Find where the given text appears and provide that cell's center as (x, y) coordinate. 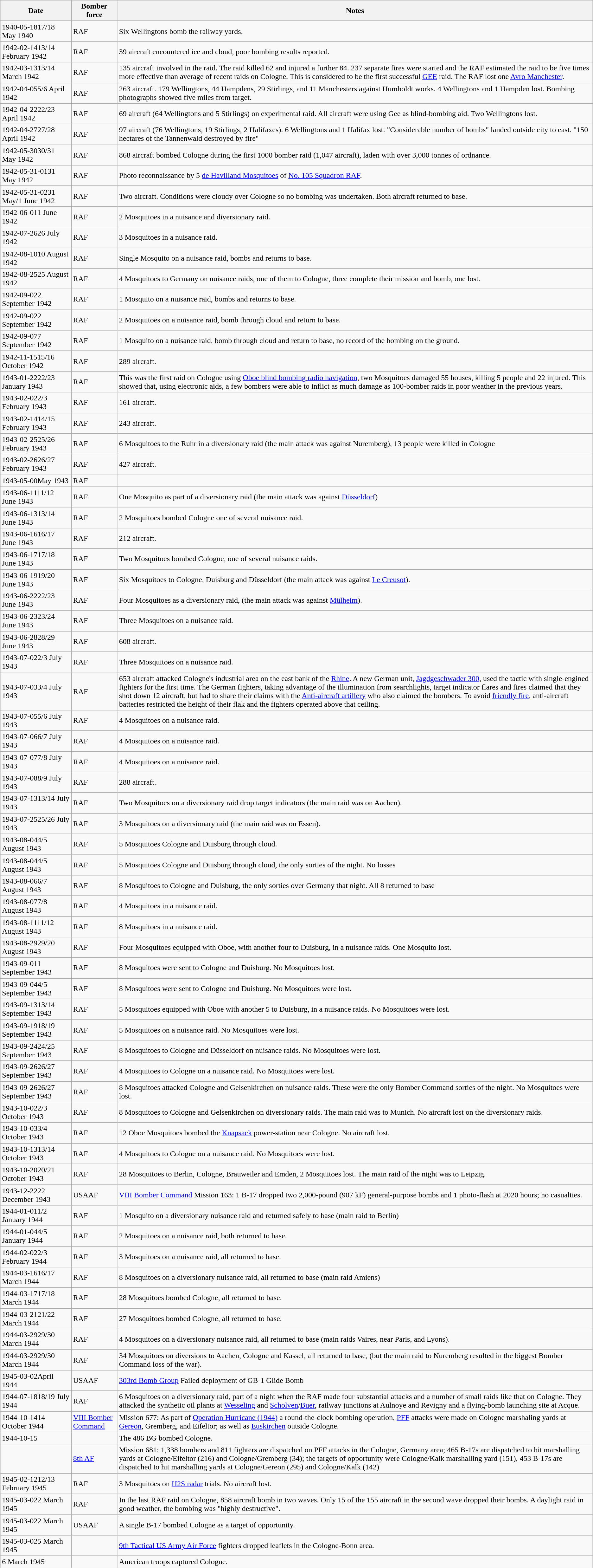
1942-03-1313/14 March 1942 (36, 72)
27 Mosquitoes bombed Cologne, all returned to base. (355, 1319)
1944-07-1818/19 July 1944 (36, 1401)
4 Mosquitoes to Germany on nuisance raids, one of them to Cologne, three complete their mission and bomb, one lost. (355, 279)
1942-04-2727/28 April 1942 (36, 134)
1942-07-2626 July 1942 (36, 237)
VIII Bomber Command (94, 1422)
1943-01-2222/23 January 1943 (36, 382)
212 aircraft. (355, 538)
39 aircraft encountered ice and cloud, poor bombing results reported. (355, 52)
4 Mosquitoes in a nuisance raid. (355, 906)
1943-07-055/6 July 1943 (36, 720)
288 aircraft. (355, 782)
1942-06-011 June 1942 (36, 217)
1943-07-033/4 July 1943 (36, 691)
1944-01-011/2 January 1944 (36, 1215)
28 Mosquitoes to Berlin, Cologne, Brauweiler and Emden, 2 Mosquitoes lost. The main raid of the night was to Leipzig. (355, 1174)
1942-08-1010 August 1942 (36, 258)
Four Mosquitoes as a diversionary raid, (the main attack was against Mülheim). (355, 600)
1944-03-1717/18 March 1944 (36, 1298)
2 Mosquitoes on a nuisance raid, bomb through cloud and return to base. (355, 320)
3 Mosquitoes on H2S radar trials. No aircraft lost. (355, 1484)
1943-06-1111/12 June 1943 (36, 497)
Six Wellingtons bomb the railway yards. (355, 31)
161 aircraft. (355, 403)
1942-05-31-0231 May/1 June 1942 (36, 196)
8 Mosquitoes to Cologne and Düsseldorf on nuisance raids. No Mosquitoes were lost. (355, 1051)
1942-05-3030/31 May 1942 (36, 155)
1943-09-2424/25 September 1943 (36, 1051)
868 aircraft bombed Cologne during the first 1000 bomber raid (1,047 aircraft), laden with over 3,000 tonnes of ordnance. (355, 155)
1945-02-1212/13 February 1945 (36, 1484)
1940-05-1817/18 May 1940 (36, 31)
1943-10-033/4 October 1943 (36, 1133)
1943-06-1919/20 June 1943 (36, 580)
2 Mosquitoes in a nuisance and diversionary raid. (355, 217)
6 Mosquitoes to the Ruhr in a diversionary raid (the main attack was against Nuremberg), 13 people were killed in Cologne (355, 444)
1 Mosquito on a diversionary nuisance raid and returned safely to base (main raid to Berlin) (355, 1215)
Two aircraft. Conditions were cloudy over Cologne so no bombing was undertaken. Both aircraft returned to base. (355, 196)
1943-07-077/8 July 1943 (36, 761)
1943-08-077/8 August 1943 (36, 906)
5 Mosquitoes Cologne and Duisburg through cloud. (355, 844)
1943-08-2929/20 August 1943 (36, 947)
The 486 BG bombed Cologne. (355, 1438)
8 Mosquitoes to Cologne and Duisburg, the only sorties over Germany that night. All 8 returned to base (355, 885)
9th Tactical US Army Air Force fighters dropped leaflets in the Cologne-Bonn area. (355, 1545)
8 Mosquitoes were sent to Cologne and Duisburg. No Mosquitoes lost. (355, 968)
Date (36, 11)
1944-03-2121/22 March 1944 (36, 1319)
1943-06-1313/14 June 1943 (36, 517)
1943-07-1313/14 July 1943 (36, 803)
1 Mosquito on a nuisance raid, bombs and returns to base. (355, 299)
1942-04-2222/23 April 1942 (36, 113)
289 aircraft. (355, 361)
28 Mosquitoes bombed Cologne, all returned to base. (355, 1298)
8 Mosquitoes were sent to Cologne and Duisburg. No Mosquitoes were lost. (355, 988)
1943-09-011 September 1943 (36, 968)
1943-07-088/9 July 1943 (36, 782)
1942-11-1515/16 October 1942 (36, 361)
8th AF (94, 1459)
1942-05-31-0131 May 1942 (36, 176)
1943-09-1918/19 September 1943 (36, 1030)
1945-03-025 March 1945 (36, 1545)
1944-02-022/3 February 1944 (36, 1257)
1945-03-02April 1944 (36, 1380)
3 Mosquitoes on a nuisance raid, all returned to base. (355, 1257)
243 aircraft. (355, 423)
1943-07-022/3 July 1943 (36, 662)
Six Mosquitoes to Cologne, Duisburg and Düsseldorf (the main attack was against Le Creusot). (355, 580)
608 aircraft. (355, 642)
4 Mosquitoes on a diversionary nuisance raid, all returned to base (main raids Vaires, near Paris, and Lyons). (355, 1339)
5 Mosquitoes on a nuisance raid. No Mosquitoes were lost. (355, 1030)
VIII Bomber Command Mission 163: 1 B-17 dropped two 2,000-pound (907 kF) general-purpose bombs and 1 photo-flash at 2020 hours; no casualties. (355, 1195)
1943-08-1111/12 August 1943 (36, 926)
8 Mosquitoes on a diversionary nuisance raid, all returned to base (main raid Amiens) (355, 1278)
1944-10-1414 October 1944 (36, 1422)
A single B-17 bombed Cologne as a target of opportunity. (355, 1525)
1943-09-044/5 September 1943 (36, 988)
1943-12-2222 December 1943 (36, 1195)
1943-09-1313/14 September 1943 (36, 1009)
3 Mosquitoes on a diversionary raid (the main raid was on Essen). (355, 824)
Photo reconnaissance by 5 de Havilland Mosquitoes of No. 105 Squadron RAF. (355, 176)
1944-10-15 (36, 1438)
1943-06-2323/24 June 1943 (36, 621)
12 Oboe Mosquitoes bombed the Knapsack power-station near Cologne. No aircraft lost. (355, 1133)
1943-06-1616/17 June 1943 (36, 538)
1943-10-2020/21 October 1943 (36, 1174)
303rd Bomb Group Failed deployment of GB-1 Glide Bomb (355, 1380)
1943-02-022/3 February 1943 (36, 403)
1943-10-1313/14 October 1943 (36, 1153)
Notes (355, 11)
Four Mosquitoes equipped with Oboe, with another four to Duisburg, in a nuisance raids. One Mosquito lost. (355, 947)
8 Mosquitoes in a nuisance raid. (355, 926)
1943-10-022/3 October 1943 (36, 1112)
8 Mosquitoes attacked Cologne and Gelsenkirchen on nuisance raids. These were the only Bomber Command sorties of the night. No Mosquitoes were lost. (355, 1092)
1943-06-2222/23 June 1943 (36, 600)
2 Mosquitoes bombed Cologne one of several nuisance raid. (355, 517)
6 March 1945 (36, 1562)
1942-09-077 September 1942 (36, 340)
1943-02-2525/26 February 1943 (36, 444)
427 aircraft. (355, 464)
1943-07-066/7 July 1943 (36, 741)
1943-02-2626/27 February 1943 (36, 464)
1 Mosquito on a nuisance raid, bomb through cloud and return to base, no record of the bombing on the ground. (355, 340)
2 Mosquitoes on a nuisance raid, both returned to base. (355, 1236)
69 aircraft (64 Wellingtons and 5 Stirlings) on experimental raid. All aircraft were using Gee as blind-bombing aid. Two Wellingtons lost. (355, 113)
One Mosquito as part of a diversionary raid (the main attack was against Düsseldorf) (355, 497)
1943-08-066/7 August 1943 (36, 885)
1943-05-00May 1943 (36, 481)
5 Mosquitoes equipped with Oboe with another 5 to Duisburg, in a nuisance raids. No Mosquitoes were lost. (355, 1009)
5 Mosquitoes Cologne and Duisburg through cloud, the only sorties of the night. No losses (355, 865)
1944-03-1616/17 March 1944 (36, 1278)
1944-01-044/5 January 1944 (36, 1236)
Two Mosquitoes bombed Cologne, one of several nuisance raids. (355, 559)
1942-04-055/6 April 1942 (36, 93)
Single Mosquito on a nuisance raid, bombs and returns to base. (355, 258)
American troops captured Cologne. (355, 1562)
1943-06-2828/29 June 1943 (36, 642)
1943-07-2525/26 July 1943 (36, 824)
3 Mosquitoes in a nuisance raid. (355, 237)
1943-02-1414/15 February 1943 (36, 423)
Bomberforce (94, 11)
Two Mosquitoes on a diversionary raid drop target indicators (the main raid was on Aachen). (355, 803)
8 Mosquitoes to Cologne and Gelsenkirchen on diversionary raids. The main raid was to Munich. No aircraft lost on the diversionary raids. (355, 1112)
1942-08-2525 August 1942 (36, 279)
1942-02-1413/14 February 1942 (36, 52)
1943-06-1717/18 June 1943 (36, 559)
